Detect which cell encompasses the target text, then output its (X, Y) center coordinate. 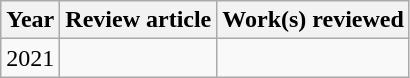
Year (30, 20)
Review article (138, 20)
Work(s) reviewed (314, 20)
2021 (30, 58)
